Detect which cell encompasses the target text, then output its (X, Y) center coordinate. 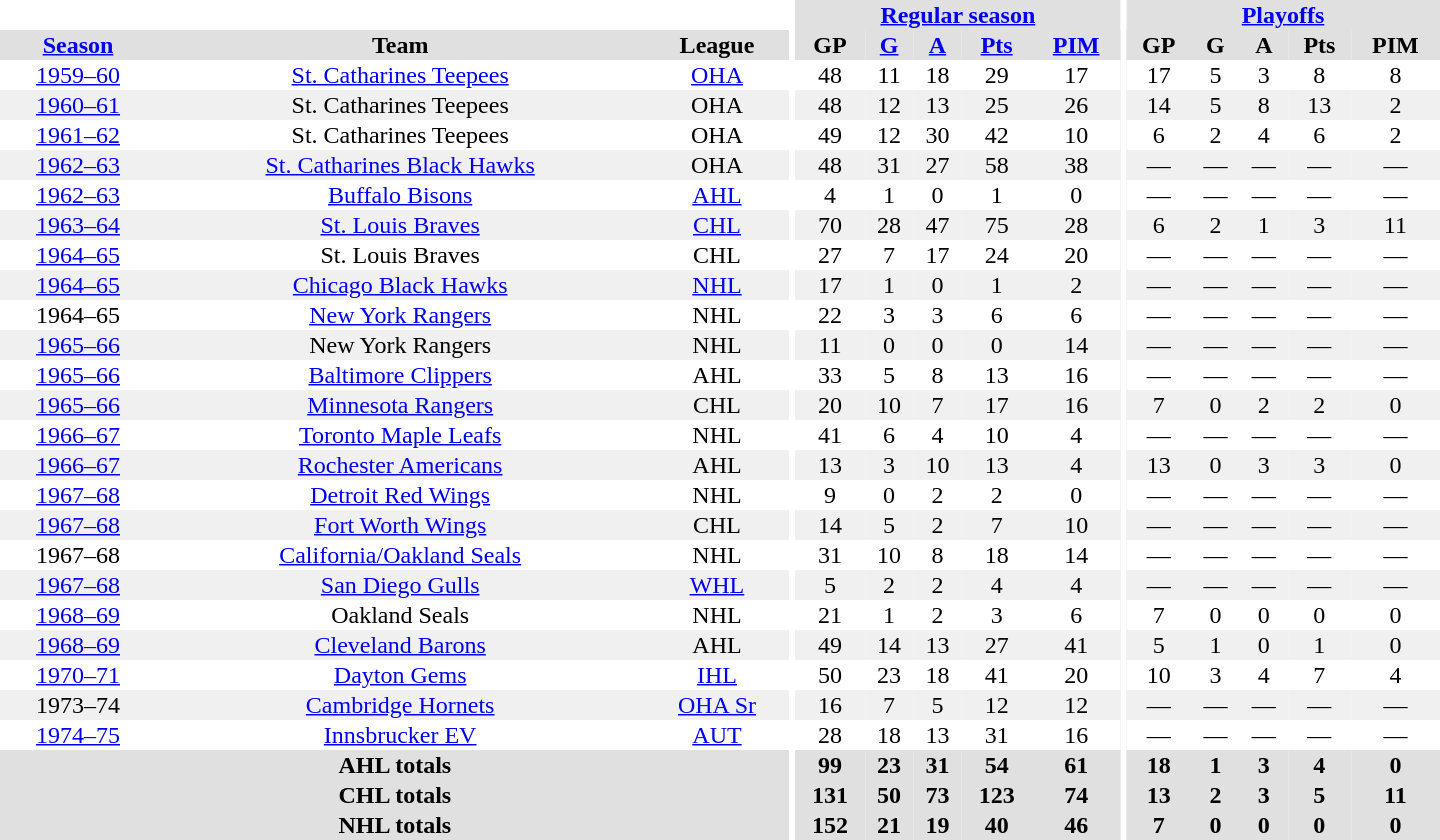
22 (830, 315)
29 (997, 75)
CHL totals (395, 795)
OHA Sr (716, 705)
Team (400, 45)
Baltimore Clippers (400, 375)
San Diego Gulls (400, 585)
WHL (716, 585)
AHL totals (395, 765)
Cleveland Barons (400, 645)
19 (937, 825)
47 (937, 225)
Chicago Black Hawks (400, 285)
Detroit Red Wings (400, 495)
1961–62 (78, 135)
Dayton Gems (400, 675)
1973–74 (78, 705)
131 (830, 795)
152 (830, 825)
NHL totals (395, 825)
Playoffs (1283, 15)
9 (830, 495)
123 (997, 795)
Rochester Americans (400, 465)
Minnesota Rangers (400, 405)
42 (997, 135)
IHL (716, 675)
54 (997, 765)
Regular season (958, 15)
33 (830, 375)
99 (830, 765)
38 (1076, 165)
Fort Worth Wings (400, 525)
73 (937, 795)
League (716, 45)
California/Oakland Seals (400, 555)
Cambridge Hornets (400, 705)
58 (997, 165)
1959–60 (78, 75)
1963–64 (78, 225)
46 (1076, 825)
61 (1076, 765)
75 (997, 225)
40 (997, 825)
1960–61 (78, 105)
30 (937, 135)
Innsbrucker EV (400, 735)
70 (830, 225)
Buffalo Bisons (400, 195)
1970–71 (78, 675)
St. Catharines Black Hawks (400, 165)
1974–75 (78, 735)
Oakland Seals (400, 615)
25 (997, 105)
Season (78, 45)
AUT (716, 735)
74 (1076, 795)
24 (997, 255)
26 (1076, 105)
Toronto Maple Leafs (400, 435)
